Extract the [X, Y] coordinate from the center of the cell holding the provided text.  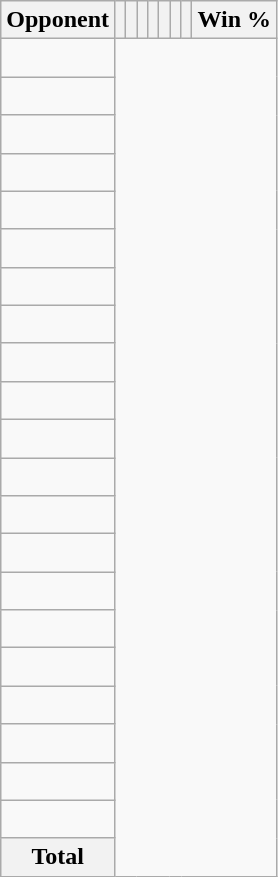
Total [58, 857]
Opponent [58, 20]
Win % [234, 20]
